Provide the [X, Y] coordinate of the cell's center where the given text is located.  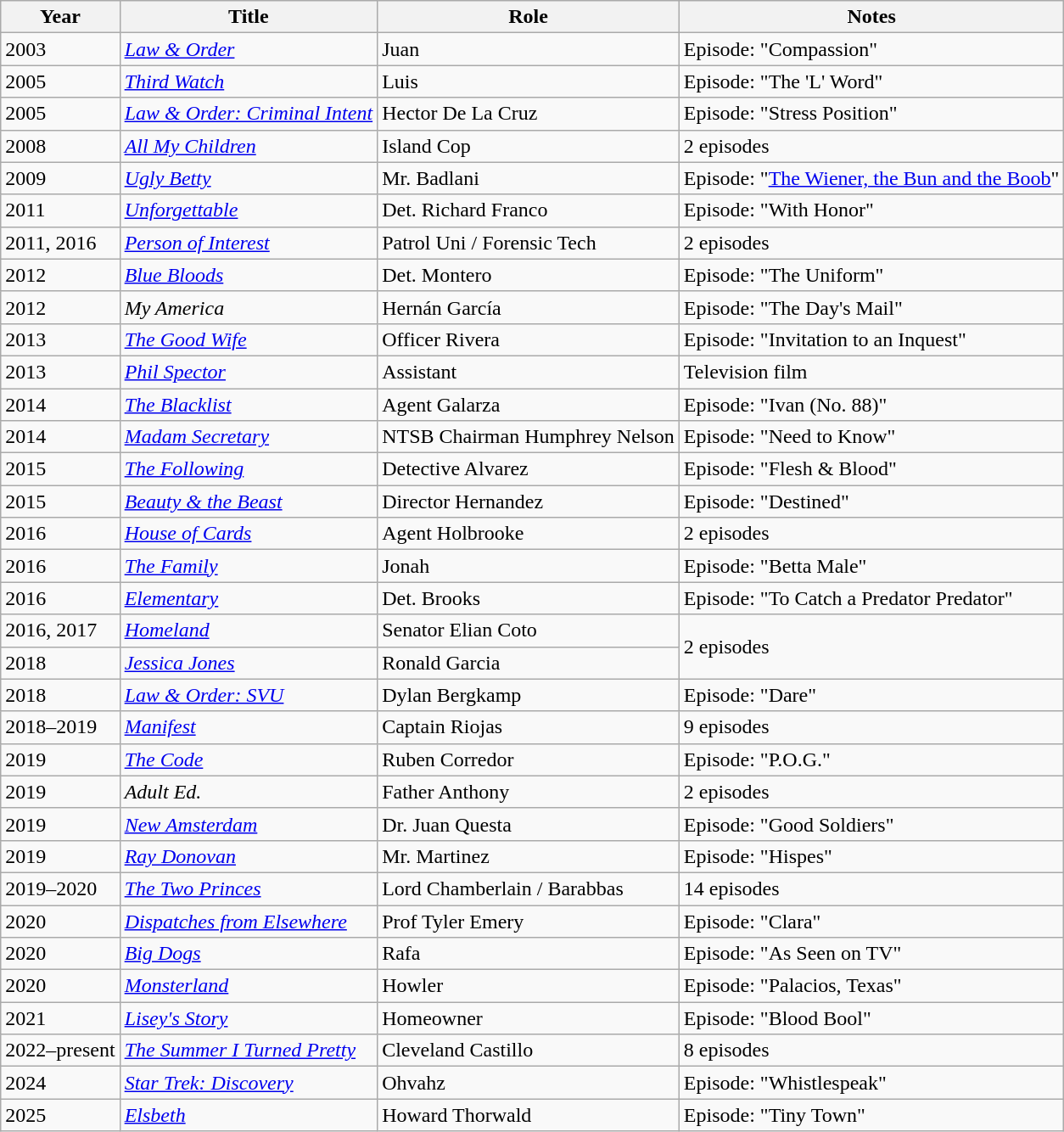
Father Anthony [529, 792]
Episode: "P.O.G." [871, 759]
Episode: "To Catch a Predator Predator" [871, 598]
Episode: "The Wiener, the Bun and the Boob" [871, 178]
Dylan Bergkamp [529, 695]
Law & Order: Criminal Intent [249, 114]
Island Cop [529, 146]
Juan [529, 49]
Ruben Corredor [529, 759]
Officer Rivera [529, 339]
Lisey's Story [249, 1018]
Episode: "Tiny Town" [871, 1115]
Episode: "Need to Know" [871, 437]
NTSB Chairman Humphrey Nelson [529, 437]
2019–2020 [60, 888]
Elsbeth [249, 1115]
Prof Tyler Emery [529, 921]
All My Children [249, 146]
Law & Order: SVU [249, 695]
Det. Richard Franco [529, 210]
Agent Holbrooke [529, 534]
Episode: "Flesh & Blood" [871, 469]
Episode: "Compassion" [871, 49]
The Summer I Turned Pretty [249, 1051]
Episode: "Clara" [871, 921]
Episode: "The Uniform" [871, 275]
2021 [60, 1018]
Episode: "Ivan (No. 88)" [871, 405]
Role [529, 17]
Ugly Betty [249, 178]
Episode: "With Honor" [871, 210]
Beauty & the Beast [249, 502]
2011, 2016 [60, 243]
Adult Ed. [249, 792]
2011 [60, 210]
2024 [60, 1083]
Homeowner [529, 1018]
The Blacklist [249, 405]
Director Hernandez [529, 502]
Dispatches from Elsewhere [249, 921]
2008 [60, 146]
Episode: "Invitation to an Inquest" [871, 339]
Year [60, 17]
Elementary [249, 598]
2025 [60, 1115]
Ronald Garcia [529, 663]
Blue Bloods [249, 275]
The Two Princes [249, 888]
The Family [249, 566]
Episode: "Betta Male" [871, 566]
14 episodes [871, 888]
Madam Secretary [249, 437]
House of Cards [249, 534]
Episode: "Good Soldiers" [871, 824]
Det. Montero [529, 275]
Agent Galarza [529, 405]
Dr. Juan Questa [529, 824]
Big Dogs [249, 954]
New Amsterdam [249, 824]
Howler [529, 986]
Episode: "Destined" [871, 502]
Assistant [529, 372]
Manifest [249, 727]
Mr. Badlani [529, 178]
2022–present [60, 1051]
Hector De La Cruz [529, 114]
Monsterland [249, 986]
Star Trek: Discovery [249, 1083]
Patrol Uni / Forensic Tech [529, 243]
Phil Spector [249, 372]
Unforgettable [249, 210]
Third Watch [249, 81]
Jonah [529, 566]
The Good Wife [249, 339]
Notes [871, 17]
Law & Order [249, 49]
Episode: "Blood Bool" [871, 1018]
Homeland [249, 630]
8 episodes [871, 1051]
Detective Alvarez [529, 469]
My America [249, 307]
Episode: "Dare" [871, 695]
9 episodes [871, 727]
2003 [60, 49]
Luis [529, 81]
Episode: "Hispes" [871, 856]
2009 [60, 178]
Person of Interest [249, 243]
Cleveland Castillo [529, 1051]
Episode: "Palacios, Texas" [871, 986]
Ray Donovan [249, 856]
Title [249, 17]
Episode: "Whistlespeak" [871, 1083]
Jessica Jones [249, 663]
Episode: "The 'L' Word" [871, 81]
Lord Chamberlain / Barabbas [529, 888]
Episode: "Stress Position" [871, 114]
Howard Thorwald [529, 1115]
Det. Brooks [529, 598]
Captain Riojas [529, 727]
2018–2019 [60, 727]
Television film [871, 372]
Episode: "The Day's Mail" [871, 307]
The Following [249, 469]
Hernán García [529, 307]
Rafa [529, 954]
2016, 2017 [60, 630]
Episode: "As Seen on TV" [871, 954]
Ohvahz [529, 1083]
Senator Elian Coto [529, 630]
Mr. Martinez [529, 856]
The Code [249, 759]
